Determine the [x, y] coordinate at the center of the cell enclosing the given text.  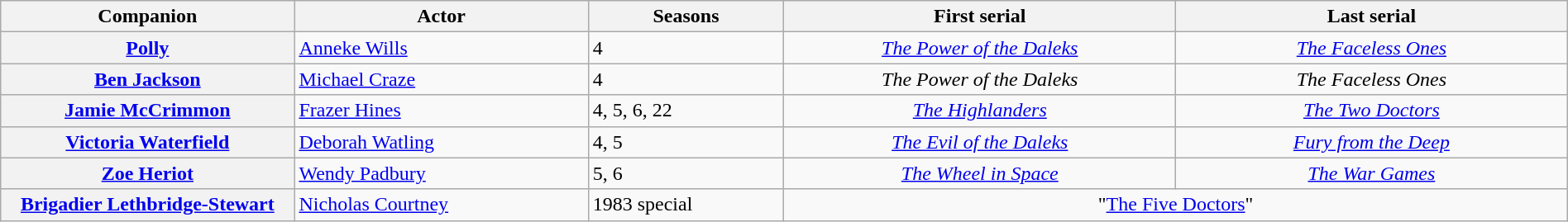
The War Games [1372, 173]
1983 special [686, 205]
"The Five Doctors" [1176, 205]
The Evil of the Daleks [980, 142]
Brigadier Lethbridge-Stewart [147, 205]
Seasons [686, 17]
The Wheel in Space [980, 173]
The Two Doctors [1372, 111]
Anneke Wills [442, 48]
Companion [147, 17]
First serial [980, 17]
Fury from the Deep [1372, 142]
Frazer Hines [442, 111]
Victoria Waterfield [147, 142]
Actor [442, 17]
The Highlanders [980, 111]
Jamie McCrimmon [147, 111]
Zoe Heriot [147, 173]
Polly [147, 48]
Deborah Watling [442, 142]
Last serial [1372, 17]
4, 5, 6, 22 [686, 111]
5, 6 [686, 173]
Nicholas Courtney [442, 205]
Wendy Padbury [442, 173]
4, 5 [686, 142]
Ben Jackson [147, 79]
Michael Craze [442, 79]
